Extract the [X, Y] coordinate from the center of the cell holding the provided text.  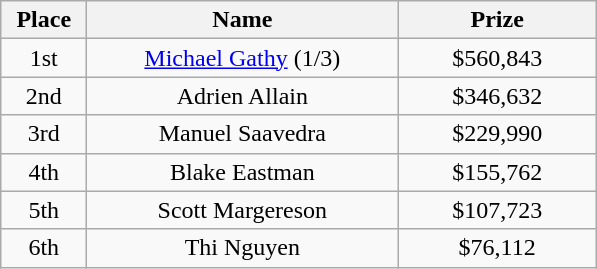
3rd [44, 134]
Scott Margereson [242, 210]
Thi Nguyen [242, 248]
$560,843 [498, 58]
2nd [44, 96]
$229,990 [498, 134]
Prize [498, 20]
Manuel Saavedra [242, 134]
Blake Eastman [242, 172]
Adrien Allain [242, 96]
Name [242, 20]
$107,723 [498, 210]
$346,632 [498, 96]
4th [44, 172]
$76,112 [498, 248]
$155,762 [498, 172]
Michael Gathy (1/3) [242, 58]
1st [44, 58]
5th [44, 210]
Place [44, 20]
6th [44, 248]
